From the cell containing the given text, extract its center point as [X, Y] coordinate. 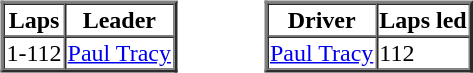
Laps [34, 20]
1-112 [34, 52]
112 [422, 52]
Driver [322, 20]
Leader [120, 20]
Laps led [422, 20]
